Search for the cell housing the specified text and yield its [X, Y] center coordinate. 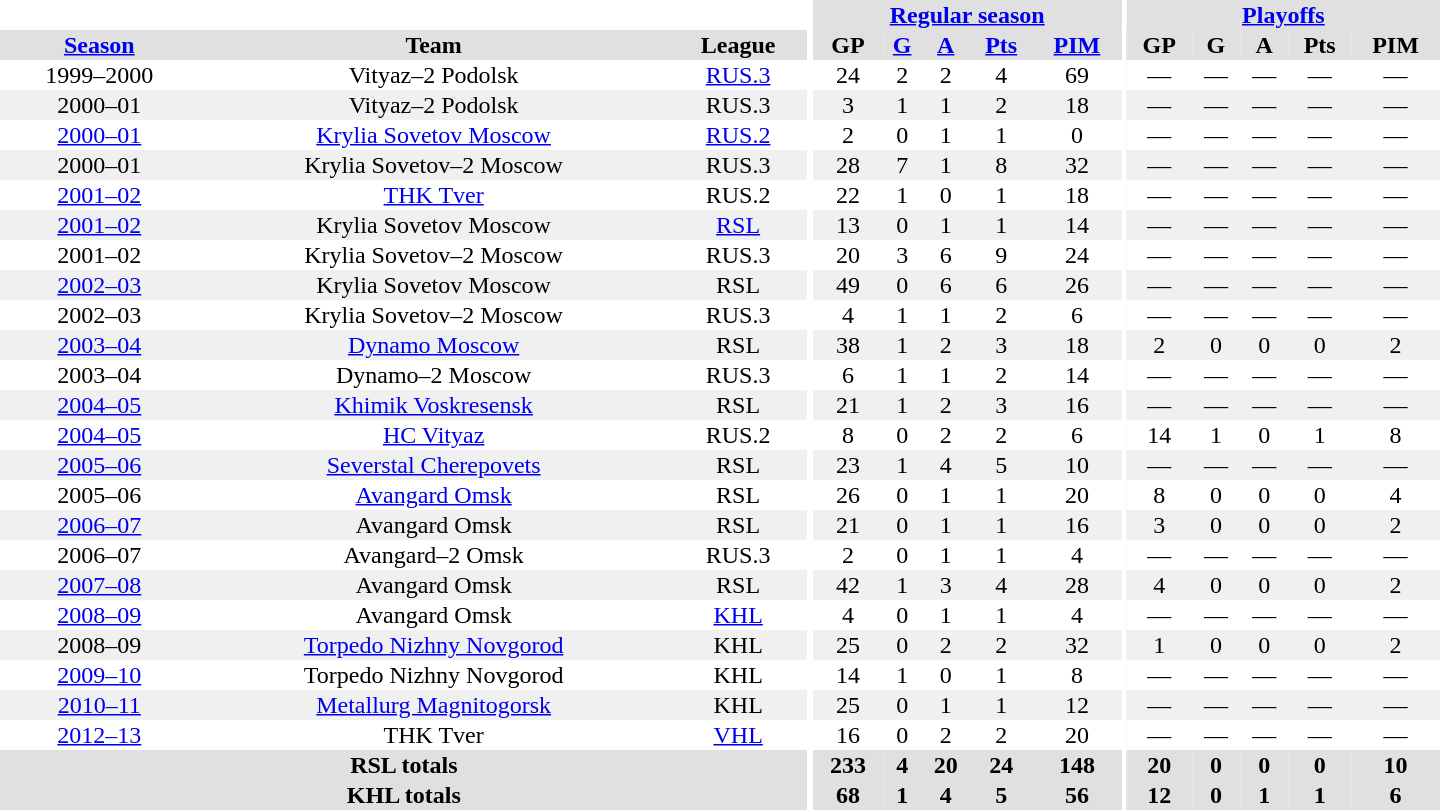
Season [100, 45]
Team [434, 45]
1999–2000 [100, 75]
League [738, 45]
Playoffs [1284, 15]
Regular season [967, 15]
148 [1078, 765]
HC Vityaz [434, 435]
38 [848, 345]
2010–11 [100, 705]
49 [848, 285]
2007–08 [100, 585]
Severstal Cherepovets [434, 465]
Metallurg Magnitogorsk [434, 705]
2012–13 [100, 735]
9 [1002, 255]
RSL totals [404, 765]
56 [1078, 795]
Dynamo Moscow [434, 345]
KHL totals [404, 795]
Dynamo–2 Moscow [434, 375]
233 [848, 765]
68 [848, 795]
69 [1078, 75]
23 [848, 465]
7 [902, 165]
VHL [738, 735]
22 [848, 195]
2009–10 [100, 675]
13 [848, 225]
42 [848, 585]
Avangard–2 Omsk [434, 555]
Khimik Voskresensk [434, 405]
